Provide the (x, y) coordinate of the cell's center where the given text is located.  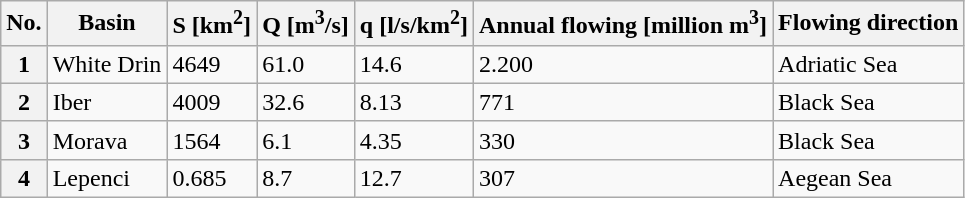
6.1 (306, 140)
4 (24, 178)
32.6 (306, 102)
q [l/s/km2] (414, 24)
Adriatic Sea (868, 64)
S [km2] (212, 24)
307 (622, 178)
Morava (107, 140)
4649 (212, 64)
8.13 (414, 102)
330 (622, 140)
12.7 (414, 178)
61.0 (306, 64)
0.685 (212, 178)
4.35 (414, 140)
1564 (212, 140)
Basin (107, 24)
Flowing direction (868, 24)
No. (24, 24)
Lepenci (107, 178)
Q [m3/s] (306, 24)
771 (622, 102)
2 (24, 102)
Annual flowing [million m3] (622, 24)
Iber (107, 102)
14.6 (414, 64)
White Drin (107, 64)
4009 (212, 102)
1 (24, 64)
8.7 (306, 178)
Aegean Sea (868, 178)
3 (24, 140)
2.200 (622, 64)
